Output the [X, Y] coordinate of the center of the cell containing the given text.  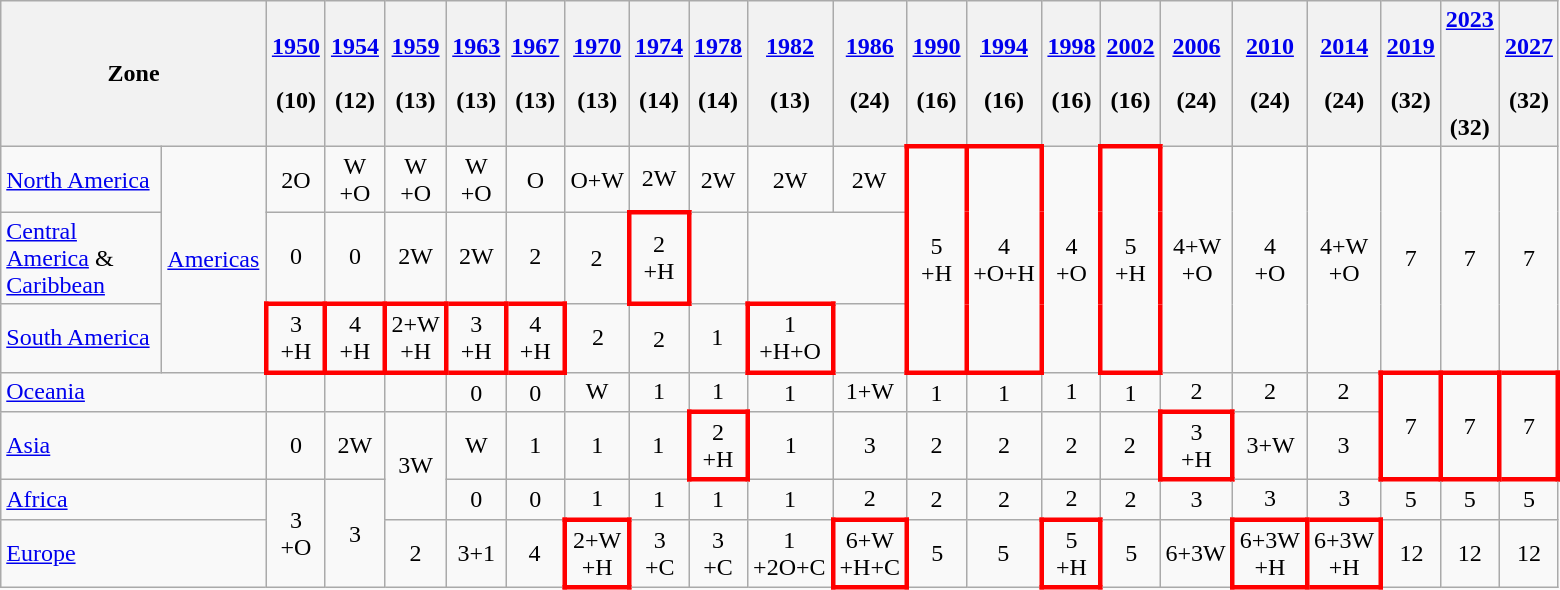
Africa [134, 500]
1967(13) [536, 74]
Europe [134, 553]
3W [415, 466]
1986(24) [870, 74]
1994(16) [1004, 74]
2002(16) [1130, 74]
2014(24) [1344, 74]
1963(13) [476, 74]
Central America & Caribbean [82, 258]
1974(14) [658, 74]
1959(13) [415, 74]
1982(13) [790, 74]
1978(14) [718, 74]
O+W [598, 180]
6+W+H+C [870, 553]
1+H+O [790, 338]
2O [296, 180]
O [536, 180]
3+O [296, 534]
1970(13) [598, 74]
2019(32) [1410, 74]
1+W [870, 392]
Zone [134, 74]
1954(12) [354, 74]
4 [536, 553]
Asia [134, 446]
2023(32) [1470, 74]
2006(24) [1196, 74]
North America [82, 180]
1950(10) [296, 74]
1990(16) [936, 74]
3+W [1270, 446]
3+1 [476, 553]
1+2O+C [790, 553]
Americas [214, 260]
1998(16) [1072, 74]
South America [82, 338]
4+O+H [1004, 260]
2010(24) [1270, 74]
6+3W [1196, 553]
2027(32) [1528, 74]
Oceania [134, 392]
